Find where the given text appears and provide that cell's center as [X, Y] coordinate. 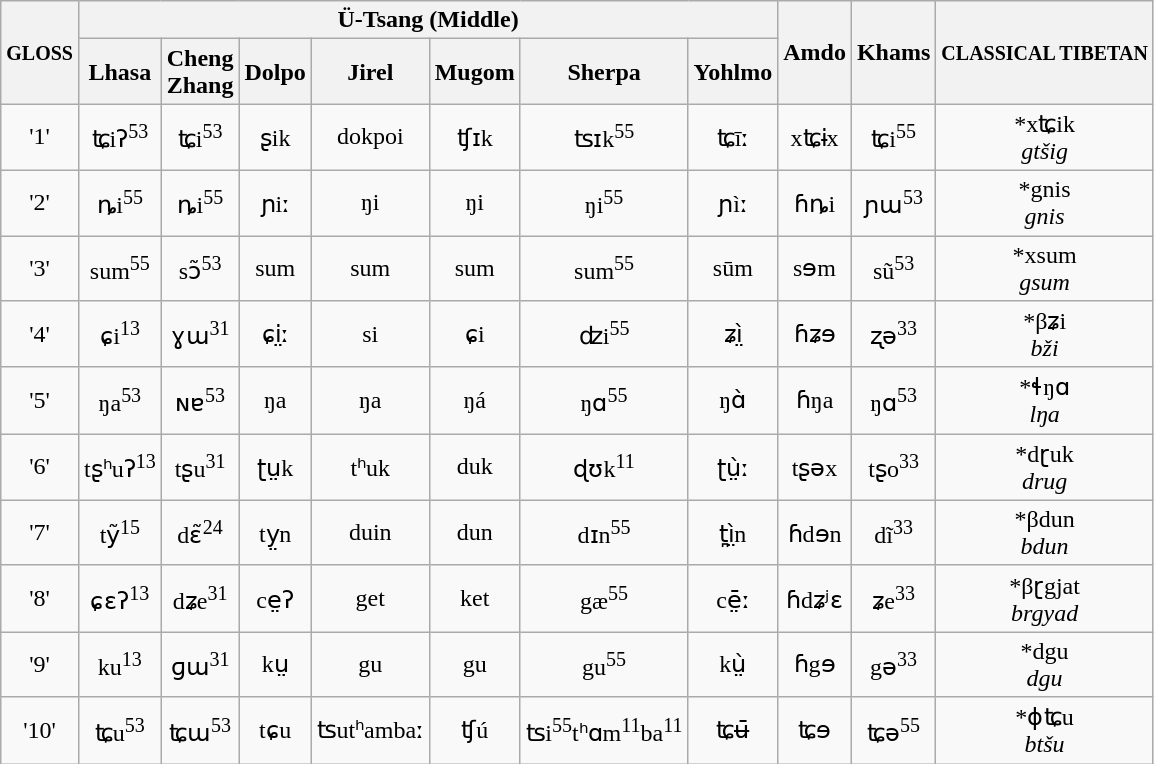
ʨɘ [815, 730]
ʨʉ̄ [733, 730]
si [370, 334]
ʑì̤ [733, 334]
ʈṳk [275, 468]
ʨi53 [200, 138]
duk [474, 468]
*xsumgsum [1045, 268]
Sherpa [604, 72]
Khams [893, 52]
Dolpo [275, 72]
tʰuk [370, 468]
gæ55 [604, 598]
dun [474, 532]
sɔ̃53 [200, 268]
ŋi55 [604, 202]
*xʨikgtšig [1045, 138]
ʦutʰambaː [370, 730]
ʧú [474, 730]
tʂu31 [200, 468]
ket [474, 598]
ɦgɘ [815, 664]
ChengZhang [200, 72]
tʂʰuʔ13 [120, 468]
CLASSICAL TIBETAN [1045, 52]
*βdunbdun [1045, 532]
'6' [40, 468]
*βɽgjatbrgyad [1045, 598]
'1' [40, 138]
ɦȵi [815, 202]
tʂo33 [893, 468]
ŋɑ53 [893, 400]
ɣɯ31 [200, 334]
gə33 [893, 664]
ʦi55tʰɑm11ba11 [604, 730]
ʨə55 [893, 730]
*dgudgu [1045, 664]
ɕi [474, 334]
ʈṳ̀ː [733, 468]
'8' [40, 598]
kṳ̀ [733, 664]
*dɽukdrug [1045, 468]
xʨɨx [815, 138]
'9' [40, 664]
kṳ [275, 664]
ɖʊk11 [604, 468]
ɲɯ53 [893, 202]
ʨɯ53 [200, 730]
ɡɯ31 [200, 664]
ɕi13 [120, 334]
dokpoi [370, 138]
ʨi55 [893, 138]
'2' [40, 202]
ɦdɘn [815, 532]
'7' [40, 532]
gu55 [604, 664]
Mugom [474, 72]
sũ53 [893, 268]
ŋá [474, 400]
Jirel [370, 72]
ʦɪk55 [604, 138]
ɲiː [275, 202]
dɛ̃24 [200, 532]
dɪn55 [604, 532]
dʑe31 [200, 598]
get [370, 598]
ʑe33 [893, 598]
ʨīː [733, 138]
ŋɑ55 [604, 400]
ce̤ʔ [275, 598]
ɕi̤ː [275, 334]
tʂəx [815, 468]
tỹ15 [120, 532]
Lhasa [120, 72]
*ɬŋɑlŋa [1045, 400]
Amdo [815, 52]
tɕu [275, 730]
ʣi55 [604, 334]
'10' [40, 730]
'3' [40, 268]
ɦdʑʲɛ [815, 598]
ʂik [275, 138]
*ɸʨubtšu [1045, 730]
ʨu53 [120, 730]
ɦʑɘ [815, 334]
ɕɛʔ13 [120, 598]
ʧɪk [474, 138]
'4' [40, 334]
GLOSS [40, 52]
t̪ì̤n [733, 532]
*gnisgnis [1045, 202]
ʐə33 [893, 334]
duin [370, 532]
dĩ33 [893, 532]
ʨiʔ53 [120, 138]
Yohlmo [733, 72]
ku13 [120, 664]
ɴɐ53 [200, 400]
Ü-Tsang (Middle) [428, 20]
'5' [40, 400]
ŋa53 [120, 400]
ɲìː [733, 202]
*βʑibži [1045, 334]
sɘm [815, 268]
ŋɑ̀ [733, 400]
ty̤n [275, 532]
ɦŋa [815, 400]
sūm [733, 268]
cē̤ː [733, 598]
